Identify which cell holds the provided text, then report its [x, y] central coordinate. 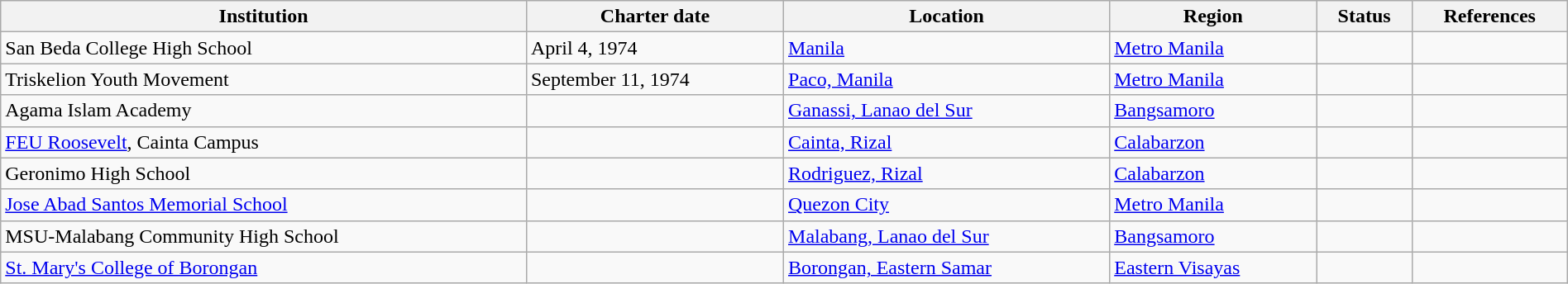
Ganassi, Lanao del Sur [947, 111]
Manila [947, 48]
References [1489, 17]
Rodriguez, Rizal [947, 173]
Paco, Manila [947, 79]
Agama Islam Academy [264, 111]
Geronimo High School [264, 173]
April 4, 1974 [655, 48]
St. Mary's College of Borongan [264, 267]
FEU Roosevelt, Cainta Campus [264, 142]
Borongan, Eastern Samar [947, 267]
Triskelion Youth Movement [264, 79]
MSU-Malabang Community High School [264, 236]
Quezon City [947, 205]
September 11, 1974 [655, 79]
Status [1365, 17]
Malabang, Lanao del Sur [947, 236]
Jose Abad Santos Memorial School [264, 205]
Eastern Visayas [1213, 267]
San Beda College High School [264, 48]
Cainta, Rizal [947, 142]
Institution [264, 17]
Charter date [655, 17]
Location [947, 17]
Region [1213, 17]
